Identify which cell holds the provided text, then report its (X, Y) central coordinate. 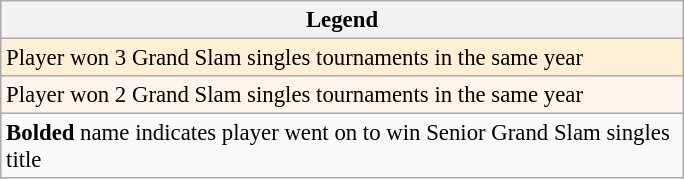
Player won 2 Grand Slam singles tournaments in the same year (342, 95)
Bolded name indicates player went on to win Senior Grand Slam singles title (342, 146)
Player won 3 Grand Slam singles tournaments in the same year (342, 58)
Legend (342, 20)
